Identify which cell holds the provided text, then report its [x, y] central coordinate. 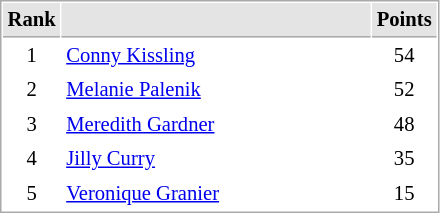
1 [32, 56]
4 [32, 158]
Jilly Curry [216, 158]
Conny Kissling [216, 56]
Meredith Gardner [216, 124]
54 [404, 56]
35 [404, 158]
Veronique Granier [216, 194]
Rank [32, 20]
52 [404, 90]
Melanie Palenik [216, 90]
48 [404, 124]
3 [32, 124]
15 [404, 194]
Points [404, 20]
5 [32, 194]
2 [32, 90]
